Find where the given text appears and provide that cell's center as (X, Y) coordinate. 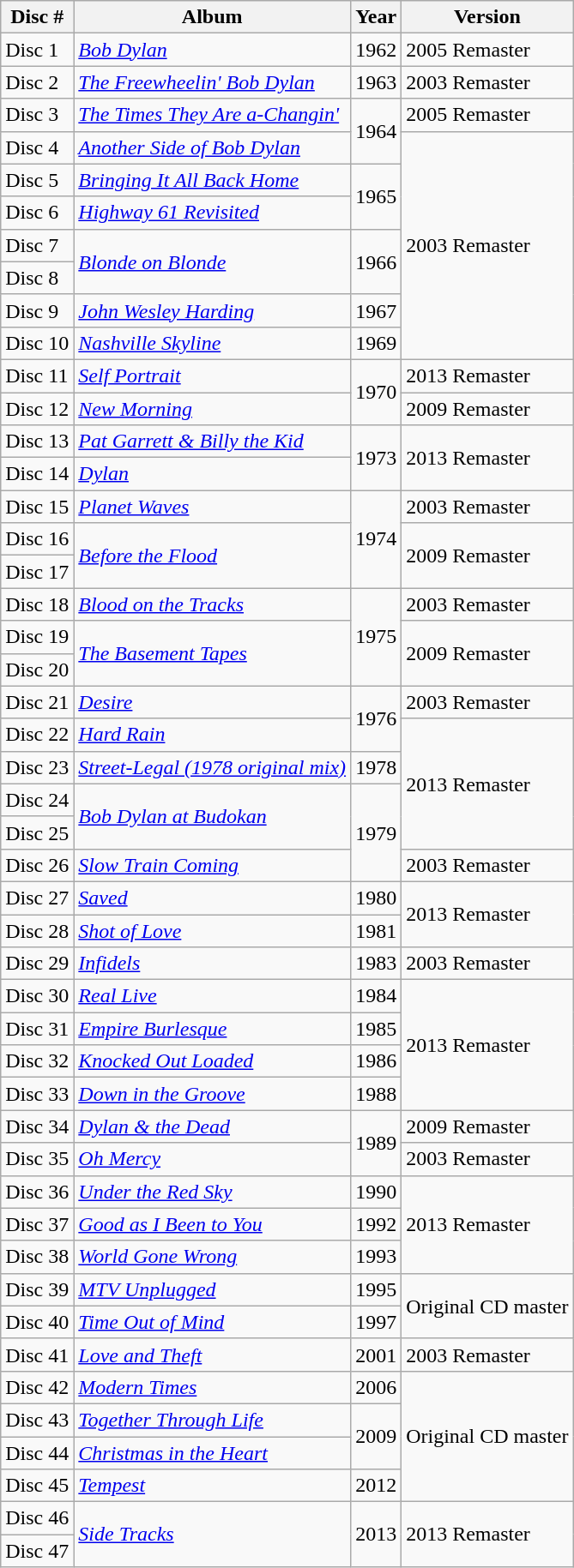
Saved (213, 898)
1963 (376, 82)
1962 (376, 50)
1973 (376, 458)
New Morning (213, 409)
Disc 21 (38, 702)
Disc 1 (38, 50)
1997 (376, 1322)
Oh Mercy (213, 1159)
1979 (376, 832)
2012 (376, 1486)
Real Live (213, 996)
1964 (376, 131)
1983 (376, 964)
Disc 30 (38, 996)
Disc 9 (38, 310)
Disc 23 (38, 767)
Disc 31 (38, 1029)
1975 (376, 637)
Disc 29 (38, 964)
1985 (376, 1029)
1969 (376, 343)
Disc 38 (38, 1257)
Disc 13 (38, 442)
Disc 27 (38, 898)
Album (213, 17)
Slow Train Coming (213, 865)
Blood on the Tracks (213, 604)
Version (487, 17)
Disc 46 (38, 1518)
Empire Burlesque (213, 1029)
1970 (376, 392)
Disc 8 (38, 278)
1978 (376, 767)
Nashville Skyline (213, 343)
1965 (376, 196)
Disc 10 (38, 343)
Dylan (213, 474)
World Gone Wrong (213, 1257)
Disc 5 (38, 180)
Disc 18 (38, 604)
Infidels (213, 964)
Disc 16 (38, 539)
1989 (376, 1143)
1993 (376, 1257)
Disc 15 (38, 507)
1967 (376, 310)
Love and Theft (213, 1355)
Time Out of Mind (213, 1322)
Disc 41 (38, 1355)
Disc 14 (38, 474)
Disc 42 (38, 1387)
Disc 32 (38, 1061)
Tempest (213, 1486)
Disc 39 (38, 1289)
Side Tracks (213, 1535)
Disc 22 (38, 735)
1992 (376, 1224)
2006 (376, 1387)
Bob Dylan at Budokan (213, 816)
Disc 28 (38, 930)
Bob Dylan (213, 50)
Under the Red Sky (213, 1192)
Disc 45 (38, 1486)
Disc 35 (38, 1159)
Pat Garrett & Billy the Kid (213, 442)
Disc 47 (38, 1551)
Street-Legal (1978 original mix) (213, 767)
Disc 6 (38, 213)
Disc 37 (38, 1224)
Dylan & the Dead (213, 1126)
Disc 33 (38, 1094)
Disc 34 (38, 1126)
Another Side of Bob Dylan (213, 147)
Disc 12 (38, 409)
Disc 20 (38, 670)
Before the Flood (213, 556)
1981 (376, 930)
Disc 19 (38, 637)
1974 (376, 539)
Disc 17 (38, 572)
2013 (376, 1535)
1986 (376, 1061)
Disc 2 (38, 82)
The Freewheelin' Bob Dylan (213, 82)
Shot of Love (213, 930)
Bringing It All Back Home (213, 180)
Planet Waves (213, 507)
Disc 36 (38, 1192)
Disc 44 (38, 1453)
1990 (376, 1192)
Disc 26 (38, 865)
Down in the Groove (213, 1094)
1980 (376, 898)
Disc 3 (38, 115)
Disc 7 (38, 245)
John Wesley Harding (213, 310)
Disc # (38, 17)
1976 (376, 718)
The Basement Tapes (213, 653)
1988 (376, 1094)
Disc 24 (38, 800)
The Times They Are a-Changin' (213, 115)
1984 (376, 996)
Year (376, 17)
Self Portrait (213, 375)
Together Through Life (213, 1420)
Highway 61 Revisited (213, 213)
Christmas in the Heart (213, 1453)
Disc 25 (38, 832)
2009 (376, 1436)
Good as I Been to You (213, 1224)
Disc 43 (38, 1420)
1995 (376, 1289)
Disc 4 (38, 147)
Blonde on Blonde (213, 261)
Desire (213, 702)
Modern Times (213, 1387)
MTV Unplugged (213, 1289)
Disc 40 (38, 1322)
Disc 11 (38, 375)
Hard Rain (213, 735)
2001 (376, 1355)
1966 (376, 261)
Knocked Out Loaded (213, 1061)
